Pinpoint the cell where the given text exists, returning its (x, y) midpoint coordinate. 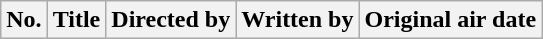
No. (24, 20)
Original air date (450, 20)
Title (76, 20)
Directed by (171, 20)
Written by (298, 20)
